Identify which cell holds the provided text, then report its (X, Y) central coordinate. 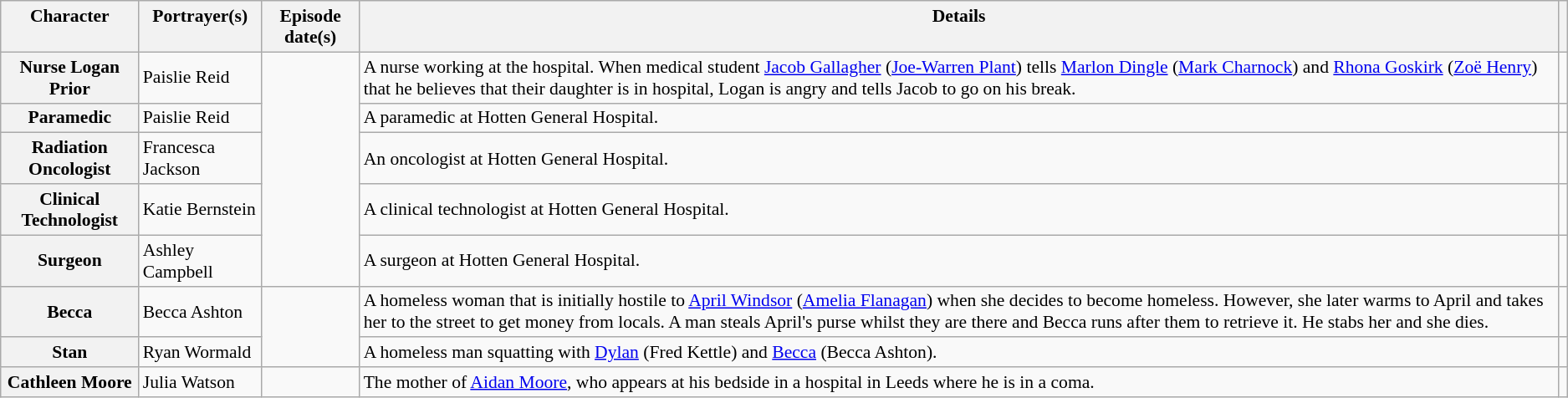
Episode date(s) (311, 27)
Clinical Technologist (70, 209)
Paramedic (70, 118)
Becca (70, 311)
Radiation Oncologist (70, 159)
Details (959, 27)
Portrayer(s) (201, 27)
Nurse Logan Prior (70, 77)
The mother of Aidan Moore, who appears at his bedside in a hospital in Leeds where he is in a coma. (959, 382)
An oncologist at Hotten General Hospital. (959, 159)
Surgeon (70, 261)
A clinical technologist at Hotten General Hospital. (959, 209)
Julia Watson (201, 382)
Becca Ashton (201, 311)
Ryan Wormald (201, 353)
Stan (70, 353)
Cathleen Moore (70, 382)
A paramedic at Hotten General Hospital. (959, 118)
Francesca Jackson (201, 159)
Ashley Campbell (201, 261)
Katie Bernstein (201, 209)
Character (70, 27)
A homeless man squatting with Dylan (Fred Kettle) and Becca (Becca Ashton). (959, 353)
A surgeon at Hotten General Hospital. (959, 261)
